For the text-containing cell, return its midpoint in (x, y) coordinate format. 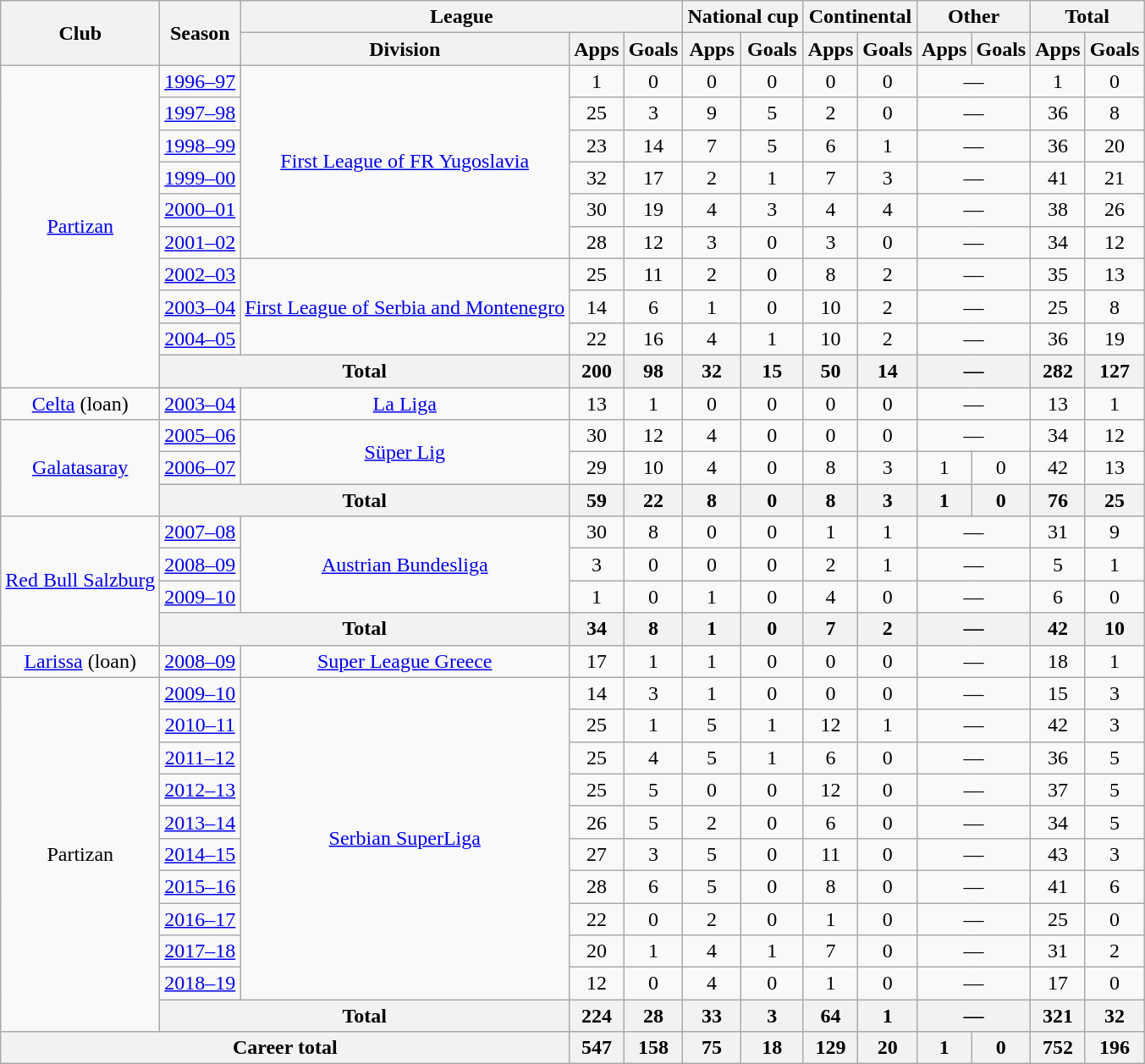
Division (405, 49)
43 (1058, 854)
2007–08 (200, 532)
La Liga (405, 404)
Galatasaray (80, 468)
1996–97 (200, 81)
Red Bull Salzburg (80, 581)
1999–00 (200, 178)
First League of FR Yugoslavia (405, 162)
282 (1058, 371)
16 (653, 339)
35 (1058, 274)
2004–05 (200, 339)
Continental (860, 17)
224 (597, 1016)
98 (653, 371)
Career total (285, 1048)
2011–12 (200, 758)
23 (597, 146)
2015–16 (200, 886)
196 (1115, 1048)
1998–99 (200, 146)
127 (1115, 371)
129 (830, 1048)
2012–13 (200, 790)
Club (80, 33)
2010–11 (200, 725)
37 (1058, 790)
2001–02 (200, 242)
Larissa (loan) (80, 661)
2000–01 (200, 210)
158 (653, 1048)
2014–15 (200, 854)
29 (597, 468)
33 (712, 1016)
League (462, 17)
76 (1058, 500)
2006–07 (200, 468)
National cup (743, 17)
First League of Serbia and Montenegro (405, 306)
2016–17 (200, 918)
200 (597, 371)
2013–14 (200, 822)
752 (1058, 1048)
59 (597, 500)
Season (200, 33)
2002–03 (200, 274)
27 (597, 854)
Austrian Bundesliga (405, 565)
Süper Lig (405, 452)
Celta (loan) (80, 404)
21 (1115, 178)
Other (974, 17)
64 (830, 1016)
1997–98 (200, 113)
50 (830, 371)
2017–18 (200, 951)
2005–06 (200, 436)
Serbian SuperLiga (405, 838)
547 (597, 1048)
Super League Greece (405, 661)
38 (1058, 210)
2018–19 (200, 984)
75 (712, 1048)
321 (1058, 1016)
